Search for the cell housing the specified text and yield its (x, y) center coordinate. 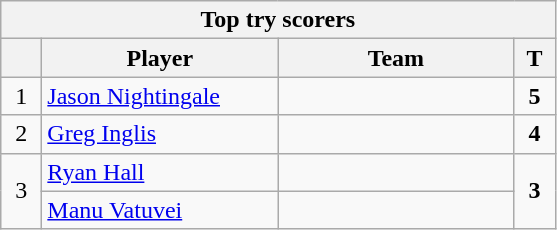
T (534, 58)
5 (534, 96)
Jason Nightingale (160, 96)
Manu Vatuvei (160, 210)
Top try scorers (278, 20)
Team (396, 58)
2 (22, 134)
Ryan Hall (160, 172)
Greg Inglis (160, 134)
1 (22, 96)
4 (534, 134)
Player (160, 58)
